Pinpoint the cell where the given text exists, returning its [x, y] midpoint coordinate. 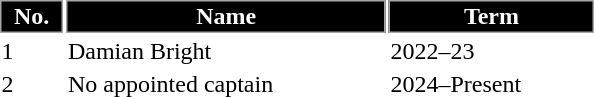
1 [32, 51]
No. [32, 16]
2022–23 [492, 51]
Name [226, 16]
Damian Bright [226, 51]
Term [492, 16]
